Extract the (x, y) coordinate from the center of the cell holding the provided text.  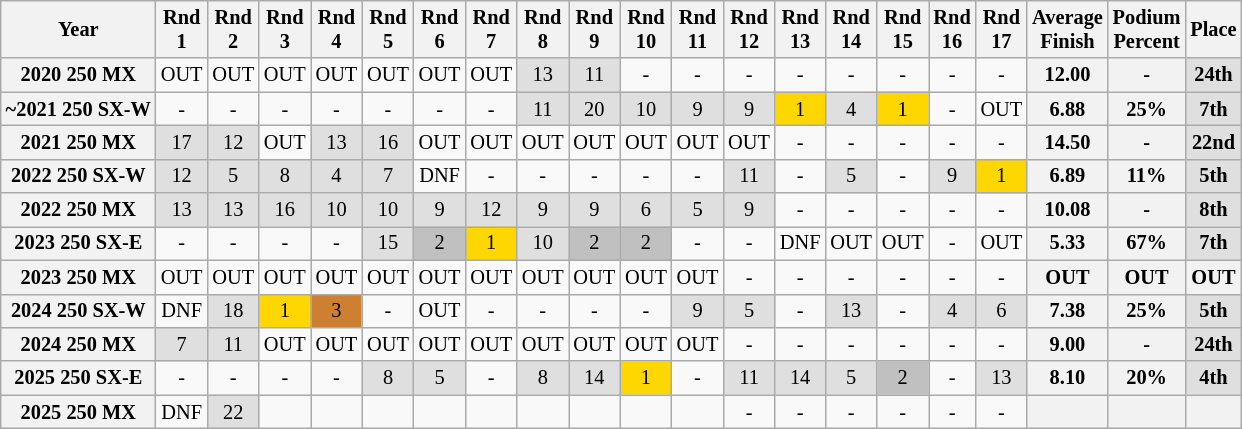
5.33 (1068, 243)
Rnd2 (233, 29)
20 (595, 109)
2023 250 MX (78, 277)
6.88 (1068, 109)
Place (1213, 29)
8th (1213, 210)
2024 250 SX-W (78, 311)
11% (1147, 176)
7.38 (1068, 311)
Rnd3 (285, 29)
Rnd15 (903, 29)
2023 250 SX-E (78, 243)
20% (1147, 378)
Rnd13 (800, 29)
3 (337, 311)
Rnd6 (440, 29)
Rnd16 (952, 29)
Rnd10 (646, 29)
Rnd17 (1002, 29)
10.08 (1068, 210)
Rnd11 (698, 29)
4th (1213, 378)
2024 250 MX (78, 344)
2022 250 MX (78, 210)
~2021 250 SX-W (78, 109)
14.50 (1068, 142)
2025 250 SX-E (78, 378)
Rnd14 (851, 29)
2025 250 MX (78, 412)
Rnd4 (337, 29)
15 (388, 243)
Rnd9 (595, 29)
Rnd1 (182, 29)
18 (233, 311)
PodiumPercent (1147, 29)
6.89 (1068, 176)
12.00 (1068, 75)
AverageFinish (1068, 29)
2022 250 SX-W (78, 176)
9.00 (1068, 344)
Rnd5 (388, 29)
Rnd12 (749, 29)
2020 250 MX (78, 75)
Rnd8 (543, 29)
22 (233, 412)
Year (78, 29)
2021 250 MX (78, 142)
22nd (1213, 142)
67% (1147, 243)
17 (182, 142)
8.10 (1068, 378)
Rnd7 (491, 29)
